For the text-containing cell, return its midpoint in [X, Y] coordinate format. 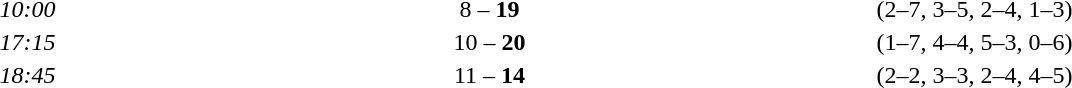
10 – 20 [490, 42]
